Return (x, y) of the center of cell containing provided text 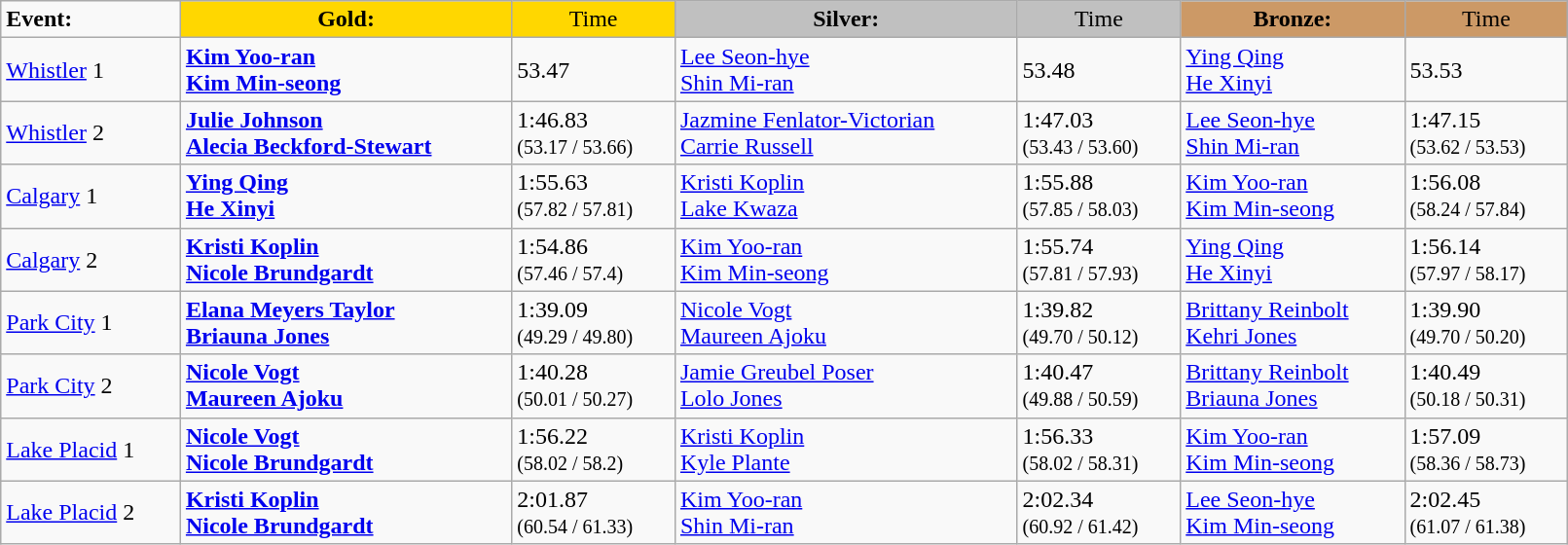
Calgary 2 (91, 259)
Jamie Greubel PoserLolo Jones (846, 385)
1:54.86(57.46 / 57.4) (594, 259)
1:40.49(50.18 / 50.31) (1486, 385)
1:56.33(58.02 / 58.31) (1099, 450)
Kristi KoplinKyle Plante (846, 450)
Bronze: (1293, 19)
1:39.82(49.70 / 50.12) (1099, 323)
Nicole VogtNicole Brundgardt (346, 450)
Julie JohnsonAlecia Beckford-Stewart (346, 132)
Park City 1 (91, 323)
Calgary 1 (91, 197)
Lee Seon-hyeKim Min-seong (1293, 512)
Kim Yoo-ranShin Mi-ran (846, 512)
53.47 (594, 70)
1:46.83(53.17 / 53.66) (594, 132)
1:55.63(57.82 / 57.81) (594, 197)
1:40.47(49.88 / 50.59) (1099, 385)
Silver: (846, 19)
Event: (91, 19)
2:02.34(60.92 / 61.42) (1099, 512)
2:01.87(60.54 / 61.33) (594, 512)
Park City 2 (91, 385)
1:47.03(53.43 / 53.60) (1099, 132)
1:55.88(57.85 / 58.03) (1099, 197)
Whistler 1 (91, 70)
1:57.09(58.36 / 58.73) (1486, 450)
Lake Placid 2 (91, 512)
Kristi KoplinLake Kwaza (846, 197)
1:47.15(53.62 / 53.53) (1486, 132)
1:56.14(57.97 / 58.17) (1486, 259)
1:55.74(57.81 / 57.93) (1099, 259)
1:56.08(58.24 / 57.84) (1486, 197)
Elana Meyers TaylorBriauna Jones (346, 323)
Brittany ReinboltKehri Jones (1293, 323)
1:39.09(49.29 / 49.80) (594, 323)
53.48 (1099, 70)
Brittany ReinboltBriauna Jones (1293, 385)
Lake Placid 1 (91, 450)
Gold: (346, 19)
1:40.28(50.01 / 50.27) (594, 385)
1:39.90(49.70 / 50.20) (1486, 323)
Jazmine Fenlator-VictorianCarrie Russell (846, 132)
Whistler 2 (91, 132)
2:02.45(61.07 / 61.38) (1486, 512)
53.53 (1486, 70)
1:56.22(58.02 / 58.2) (594, 450)
